From the cell containing the given text, extract its center point as (X, Y) coordinate. 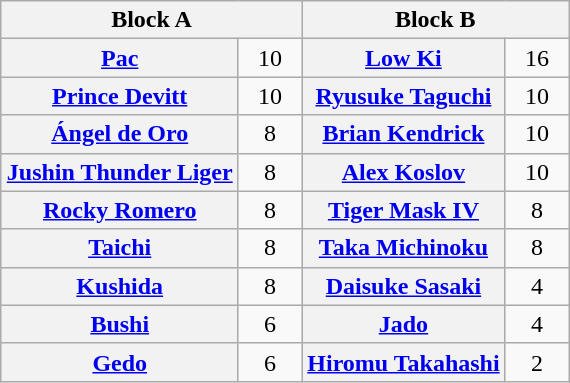
Jado (404, 324)
Prince Devitt (120, 96)
Kushida (120, 286)
Taka Michinoku (404, 248)
Hiromu Takahashi (404, 362)
Gedo (120, 362)
Block A (151, 20)
Low Ki (404, 58)
Rocky Romero (120, 210)
Bushi (120, 324)
Taichi (120, 248)
Tiger Mask IV (404, 210)
Brian Kendrick (404, 134)
Alex Koslov (404, 172)
Pac (120, 58)
2 (537, 362)
16 (537, 58)
Ángel de Oro (120, 134)
Jushin Thunder Liger (120, 172)
Block B (436, 20)
Daisuke Sasaki (404, 286)
Ryusuke Taguchi (404, 96)
